Pinpoint the cell where the given text exists, returning its [x, y] midpoint coordinate. 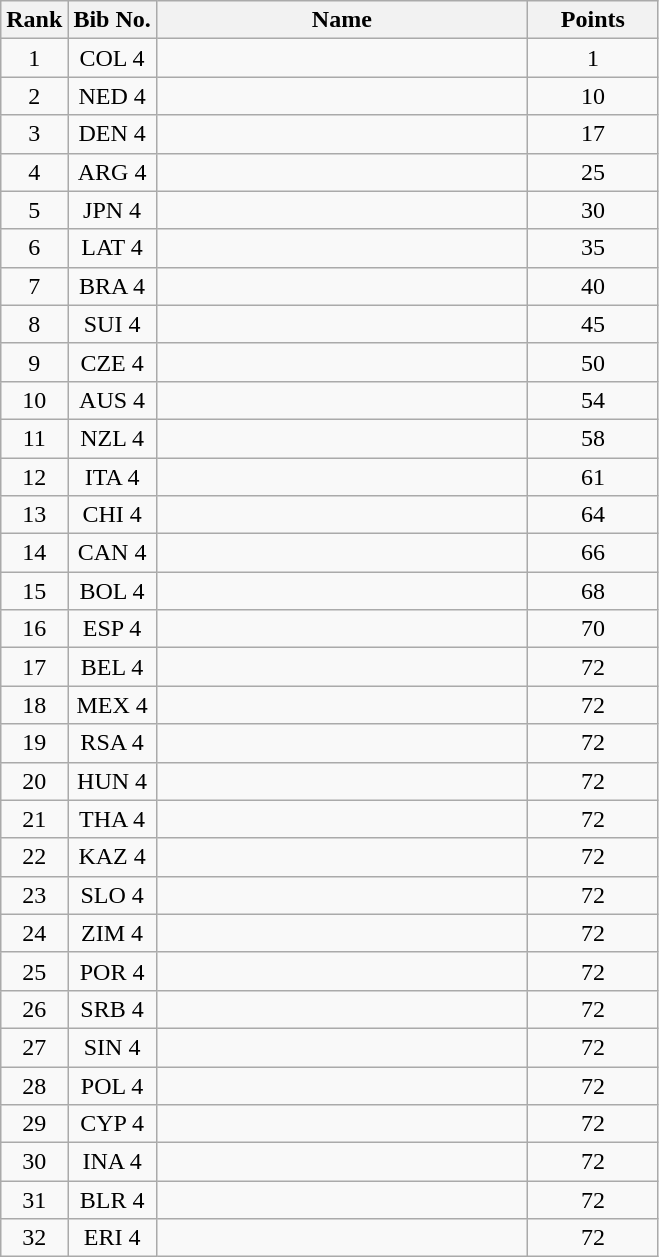
KAZ 4 [112, 857]
12 [34, 477]
27 [34, 1047]
MEX 4 [112, 705]
28 [34, 1085]
40 [592, 286]
ZIM 4 [112, 933]
26 [34, 1009]
24 [34, 933]
ERI 4 [112, 1238]
BLR 4 [112, 1200]
CHI 4 [112, 515]
66 [592, 553]
11 [34, 438]
45 [592, 324]
22 [34, 857]
5 [34, 210]
POR 4 [112, 971]
35 [592, 248]
HUN 4 [112, 781]
20 [34, 781]
NZL 4 [112, 438]
32 [34, 1238]
BOL 4 [112, 591]
6 [34, 248]
THA 4 [112, 819]
CYP 4 [112, 1124]
COL 4 [112, 58]
RSA 4 [112, 743]
DEN 4 [112, 134]
13 [34, 515]
50 [592, 362]
SRB 4 [112, 1009]
ESP 4 [112, 629]
Points [592, 20]
7 [34, 286]
70 [592, 629]
19 [34, 743]
18 [34, 705]
58 [592, 438]
54 [592, 400]
Bib No. [112, 20]
31 [34, 1200]
ARG 4 [112, 172]
23 [34, 895]
CZE 4 [112, 362]
29 [34, 1124]
21 [34, 819]
4 [34, 172]
68 [592, 591]
SUI 4 [112, 324]
64 [592, 515]
AUS 4 [112, 400]
BEL 4 [112, 667]
LAT 4 [112, 248]
3 [34, 134]
BRA 4 [112, 286]
8 [34, 324]
Name [342, 20]
61 [592, 477]
9 [34, 362]
NED 4 [112, 96]
Rank [34, 20]
POL 4 [112, 1085]
2 [34, 96]
16 [34, 629]
CAN 4 [112, 553]
ITA 4 [112, 477]
JPN 4 [112, 210]
INA 4 [112, 1162]
SLO 4 [112, 895]
SIN 4 [112, 1047]
14 [34, 553]
15 [34, 591]
